Provide the [X, Y] coordinate of the cell's center where the given text is located.  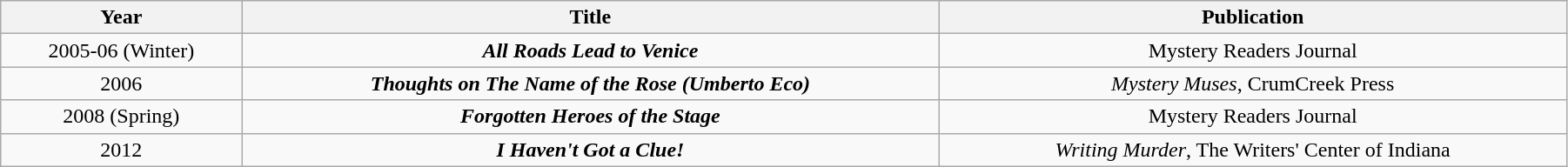
I Haven't Got a Clue! [590, 150]
All Roads Lead to Venice [590, 50]
Publication [1253, 17]
Thoughts on The Name of the Rose (Umberto Eco) [590, 83]
Forgotten Heroes of the Stage [590, 117]
2005-06 (Winter) [122, 50]
Year [122, 17]
Title [590, 17]
Writing Murder, The Writers' Center of Indiana [1253, 150]
Mystery Muses, CrumCreek Press [1253, 83]
2012 [122, 150]
2006 [122, 83]
2008 (Spring) [122, 117]
